Detect which cell encompasses the target text, then output its (x, y) center coordinate. 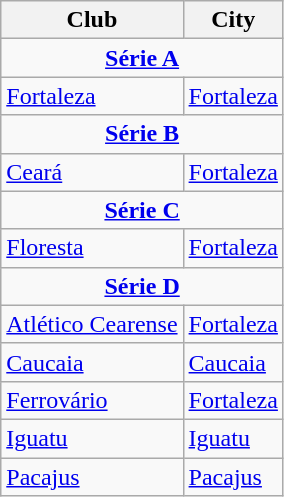
Floresta (92, 248)
Atlético Cearense (92, 324)
Série D (142, 286)
Série C (142, 210)
Ceará (92, 172)
City (233, 20)
Club (92, 20)
Série A (142, 58)
Série B (142, 134)
Ferrovário (92, 400)
